Identify which cell holds the provided text, then report its (x, y) central coordinate. 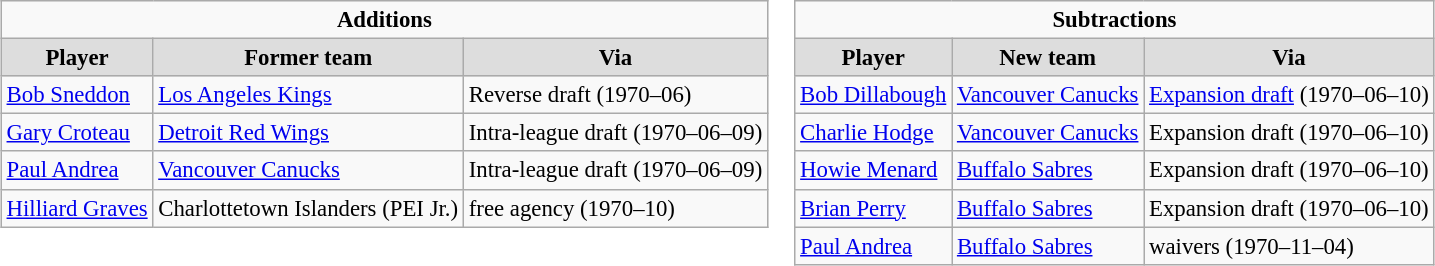
Brian Perry (874, 208)
Bob Sneddon (77, 95)
Detroit Red Wings (308, 133)
Reverse draft (1970–06) (615, 95)
Gary Croteau (77, 133)
Howie Menard (874, 170)
Charlie Hodge (874, 133)
New team (1048, 58)
Bob Dillabough (874, 95)
Additions (384, 20)
waivers (1970–11–04) (1289, 246)
Charlottetown Islanders (PEI Jr.) (308, 208)
Los Angeles Kings (308, 95)
Former team (308, 58)
Subtractions (1114, 20)
free agency (1970–10) (615, 208)
Hilliard Graves (77, 208)
